Return [X, Y] of the center of cell containing provided text 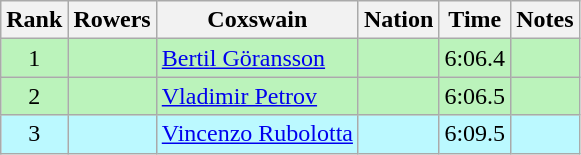
Vincenzo Rubolotta [257, 134]
1 [34, 58]
2 [34, 96]
Nation [398, 20]
Coxswain [257, 20]
6:06.4 [475, 58]
Notes [545, 20]
Time [475, 20]
Rowers [112, 20]
6:09.5 [475, 134]
Bertil Göransson [257, 58]
Rank [34, 20]
6:06.5 [475, 96]
Vladimir Petrov [257, 96]
3 [34, 134]
